Find where the given text appears and provide that cell's center as (X, Y) coordinate. 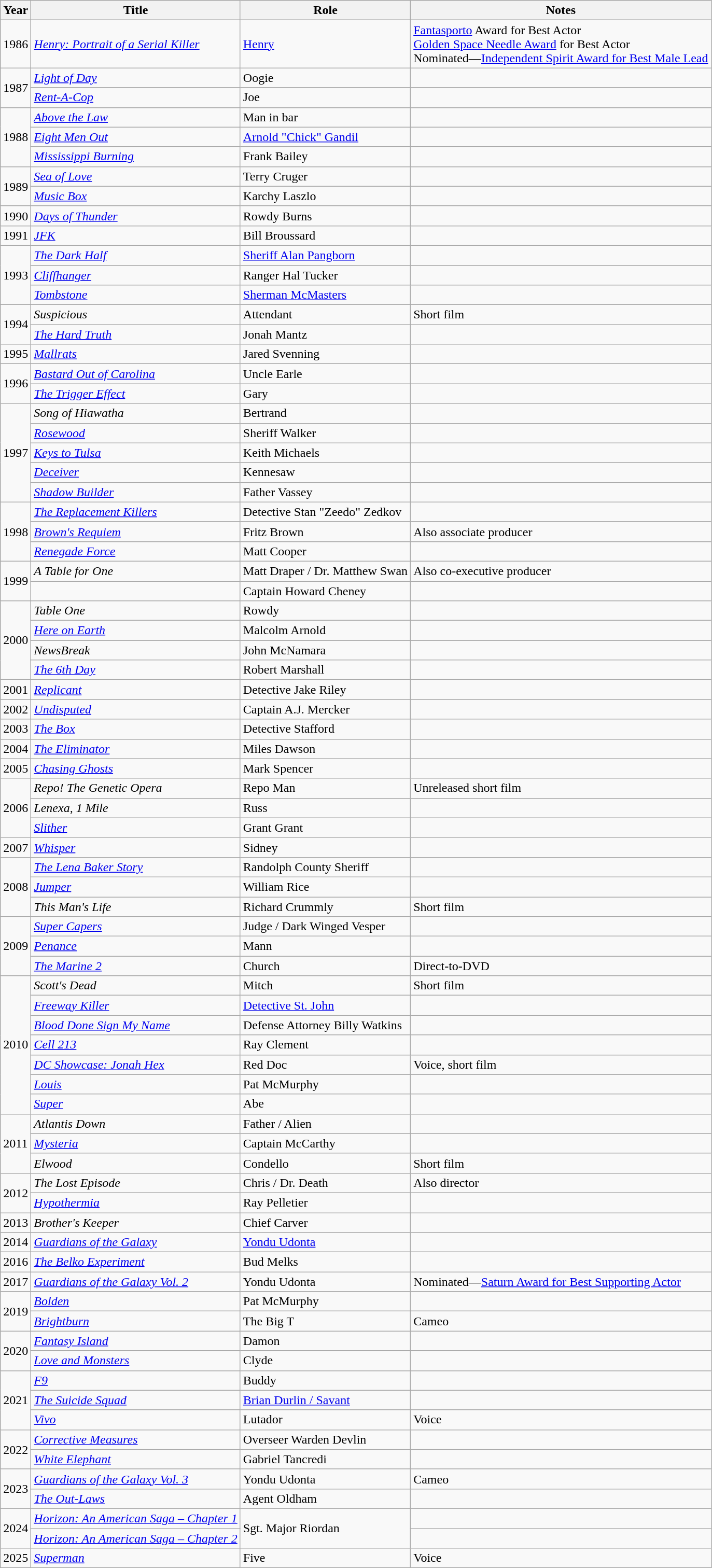
1996 (16, 384)
Corrective Measures (136, 1439)
The Marine 2 (136, 966)
Louis (136, 1084)
Ray Clement (325, 1045)
Mississippi Burning (136, 157)
Love and Monsters (136, 1361)
1987 (16, 88)
Brother's Keeper (136, 1222)
Uncle Earle (325, 374)
Abe (325, 1104)
Gabriel Tancredi (325, 1459)
Whisper (136, 847)
Shadow Builder (136, 492)
Sheriff Alan Pangborn (325, 255)
Fantasy Island (136, 1341)
1989 (16, 186)
Karchy Laszlo (325, 196)
2002 (16, 709)
Above the Law (136, 117)
Overseer Warden Devlin (325, 1439)
Judge / Dark Winged Vesper (325, 927)
Chris / Dr. Death (325, 1183)
1997 (16, 453)
Sheriff Walker (325, 433)
Replicant (136, 690)
2017 (16, 1282)
Sidney (325, 847)
The 6th Day (136, 670)
1999 (16, 581)
2003 (16, 729)
Notes (561, 10)
1991 (16, 235)
2000 (16, 640)
Deceiver (136, 472)
The Big T (325, 1321)
Church (325, 966)
Oogie (325, 78)
Detective Stan "Zeedo" Zedkov (325, 512)
Condello (325, 1163)
1990 (16, 216)
Bill Broussard (325, 235)
1986 (16, 44)
Role (325, 10)
Detective Jake Riley (325, 690)
2012 (16, 1193)
Attendant (325, 315)
Elwood (136, 1163)
Rowdy Burns (325, 216)
Detective Stafford (325, 729)
Chief Carver (325, 1222)
Song of Hiawatha (136, 413)
Keys to Tulsa (136, 453)
Father Vassey (325, 492)
Jumper (136, 887)
Ranger Hal Tucker (325, 275)
Agent Oldham (325, 1499)
Suspicious (136, 315)
Jonah Mantz (325, 334)
Cliffhanger (136, 275)
Buddy (325, 1380)
Year (16, 10)
William Rice (325, 887)
The Belko Experiment (136, 1262)
Renegade Force (136, 551)
Russ (325, 808)
The Replacement Killers (136, 512)
Light of Day (136, 78)
Lutador (325, 1420)
Mann (325, 946)
Superman (136, 1558)
1993 (16, 275)
2014 (16, 1242)
Randolph County Sheriff (325, 867)
Penance (136, 946)
Fantasporto Award for Best ActorGolden Space Needle Award for Best ActorNominated—Independent Spirit Award for Best Male Lead (561, 44)
2005 (16, 768)
Lenexa, 1 Mile (136, 808)
Fritz Brown (325, 531)
2008 (16, 887)
Chasing Ghosts (136, 768)
The Eliminator (136, 749)
2022 (16, 1449)
Eight Men Out (136, 137)
Rent-A-Cop (136, 97)
Mitch (325, 986)
Frank Bailey (325, 157)
Terry Cruger (325, 176)
Henry (325, 44)
1994 (16, 325)
Guardians of the Galaxy Vol. 3 (136, 1479)
NewsBreak (136, 650)
Robert Marshall (325, 670)
The Out-Laws (136, 1499)
Detective St. John (325, 1005)
The Box (136, 729)
Also co-executive producer (561, 571)
2007 (16, 847)
2020 (16, 1351)
1995 (16, 354)
The Trigger Effect (136, 394)
F9 (136, 1380)
Sherman McMasters (325, 295)
Captain McCarthy (325, 1143)
2025 (16, 1558)
Undisputed (136, 709)
JFK (136, 235)
Clyde (325, 1361)
Damon (325, 1341)
Also associate producer (561, 531)
Jared Svenning (325, 354)
Here on Earth (136, 631)
Henry: Portrait of a Serial Killer (136, 44)
Ray Pelletier (325, 1202)
The Dark Half (136, 255)
Captain A.J. Mercker (325, 709)
Scott's Dead (136, 986)
2019 (16, 1311)
2010 (16, 1045)
Table One (136, 611)
Rosewood (136, 433)
1988 (16, 137)
Richard Crummly (325, 907)
Repo! The Genetic Opera (136, 788)
Mallrats (136, 354)
Horizon: An American Saga – Chapter 2 (136, 1538)
Tombstone (136, 295)
The Lena Baker Story (136, 867)
Brown's Requiem (136, 531)
The Lost Episode (136, 1183)
Joe (325, 97)
Sgt. Major Riordan (325, 1528)
A Table for One (136, 571)
Matt Cooper (325, 551)
Super Capers (136, 927)
2011 (16, 1143)
Matt Draper / Dr. Matthew Swan (325, 571)
The Hard Truth (136, 334)
Red Doc (325, 1065)
2016 (16, 1262)
Vivo (136, 1420)
Atlantis Down (136, 1124)
Days of Thunder (136, 216)
Miles Dawson (325, 749)
Guardians of the Galaxy (136, 1242)
2023 (16, 1489)
1998 (16, 531)
Voice, short film (561, 1065)
Defense Attorney Billy Watkins (325, 1025)
Freeway Killer (136, 1005)
Blood Done Sign My Name (136, 1025)
Five (325, 1558)
Music Box (136, 196)
Horizon: An American Saga – Chapter 1 (136, 1518)
Slither (136, 828)
Rowdy (325, 611)
Mark Spencer (325, 768)
Title (136, 10)
Bastard Out of Carolina (136, 374)
Brian Durlin / Savant (325, 1400)
Bertrand (325, 413)
Super (136, 1104)
Nominated—Saturn Award for Best Supporting Actor (561, 1282)
Mysteria (136, 1143)
John McNamara (325, 650)
Malcolm Arnold (325, 631)
2006 (16, 808)
Gary (325, 394)
Direct-to-DVD (561, 966)
Guardians of the Galaxy Vol. 2 (136, 1282)
2001 (16, 690)
Hypothermia (136, 1202)
Keith Michaels (325, 453)
Brightburn (136, 1321)
Sea of Love (136, 176)
Bud Melks (325, 1262)
2021 (16, 1400)
The Suicide Squad (136, 1400)
2013 (16, 1222)
Bolden (136, 1301)
2004 (16, 749)
Kennesaw (325, 472)
Captain Howard Cheney (325, 591)
Grant Grant (325, 828)
DC Showcase: Jonah Hex (136, 1065)
Father / Alien (325, 1124)
This Man's Life (136, 907)
White Elephant (136, 1459)
2009 (16, 946)
Arnold "Chick" Gandil (325, 137)
Also director (561, 1183)
Repo Man (325, 788)
2024 (16, 1528)
Man in bar (325, 117)
Cell 213 (136, 1045)
Unreleased short film (561, 788)
